Identify which cell holds the provided text, then report its (X, Y) central coordinate. 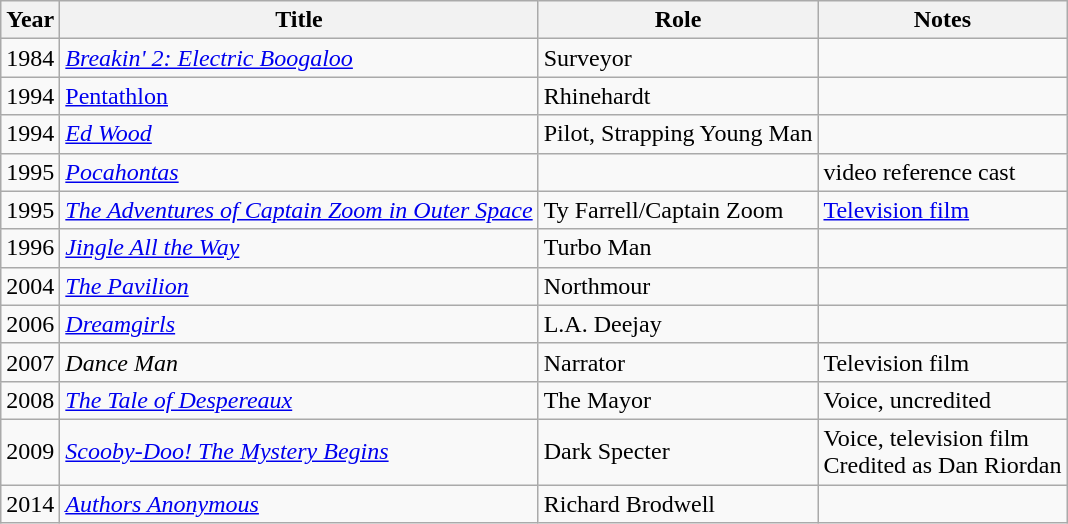
Ed Wood (299, 134)
2007 (30, 362)
The Pavilion (299, 286)
Year (30, 20)
Pocahontas (299, 172)
1984 (30, 58)
2006 (30, 324)
Title (299, 20)
Notes (942, 20)
Rhinehardt (678, 96)
video reference cast (942, 172)
Voice, television filmCredited as Dan Riordan (942, 452)
The Mayor (678, 400)
Northmour (678, 286)
Turbo Man (678, 248)
Jingle All the Way (299, 248)
Voice, uncredited (942, 400)
Ty Farrell/Captain Zoom (678, 210)
Dark Specter (678, 452)
Narrator (678, 362)
L.A. Deejay (678, 324)
The Adventures of Captain Zoom in Outer Space (299, 210)
The Tale of Despereaux (299, 400)
2009 (30, 452)
Scooby-Doo! The Mystery Begins (299, 452)
Richard Brodwell (678, 503)
Breakin' 2: Electric Boogaloo (299, 58)
Pilot, Strapping Young Man (678, 134)
1996 (30, 248)
2008 (30, 400)
Pentathlon (299, 96)
Dance Man (299, 362)
Authors Anonymous (299, 503)
2004 (30, 286)
Role (678, 20)
Dreamgirls (299, 324)
Surveyor (678, 58)
2014 (30, 503)
